Capture the cell that displays the provided text and extract its (X, Y) central coordinate. 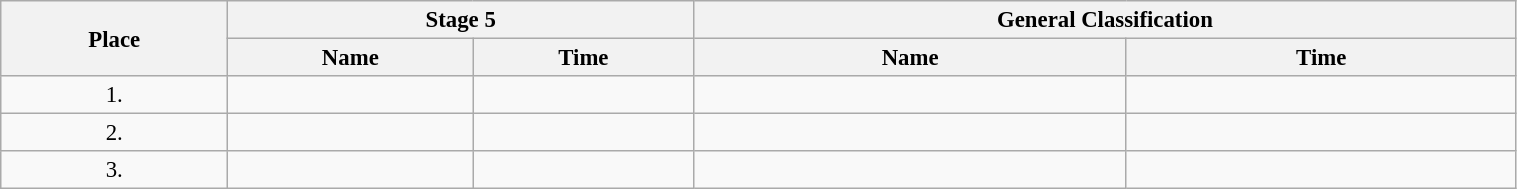
3. (114, 170)
1. (114, 95)
Stage 5 (461, 20)
Place (114, 38)
General Classification (1105, 20)
2. (114, 133)
